Identify which cell holds the provided text, then report its [X, Y] central coordinate. 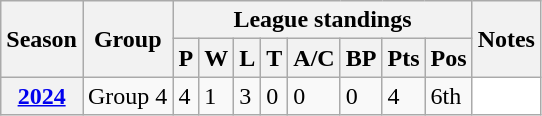
W [216, 58]
Pts [404, 58]
Group [127, 39]
1 [216, 96]
P [186, 58]
League standings [322, 20]
BP [361, 58]
L [248, 58]
Notes [506, 39]
T [274, 58]
3 [248, 96]
Season [42, 39]
Pos [448, 58]
2024 [42, 96]
6th [448, 96]
A/C [314, 58]
Group 4 [127, 96]
